Detect which cell encompasses the target text, then output its [x, y] center coordinate. 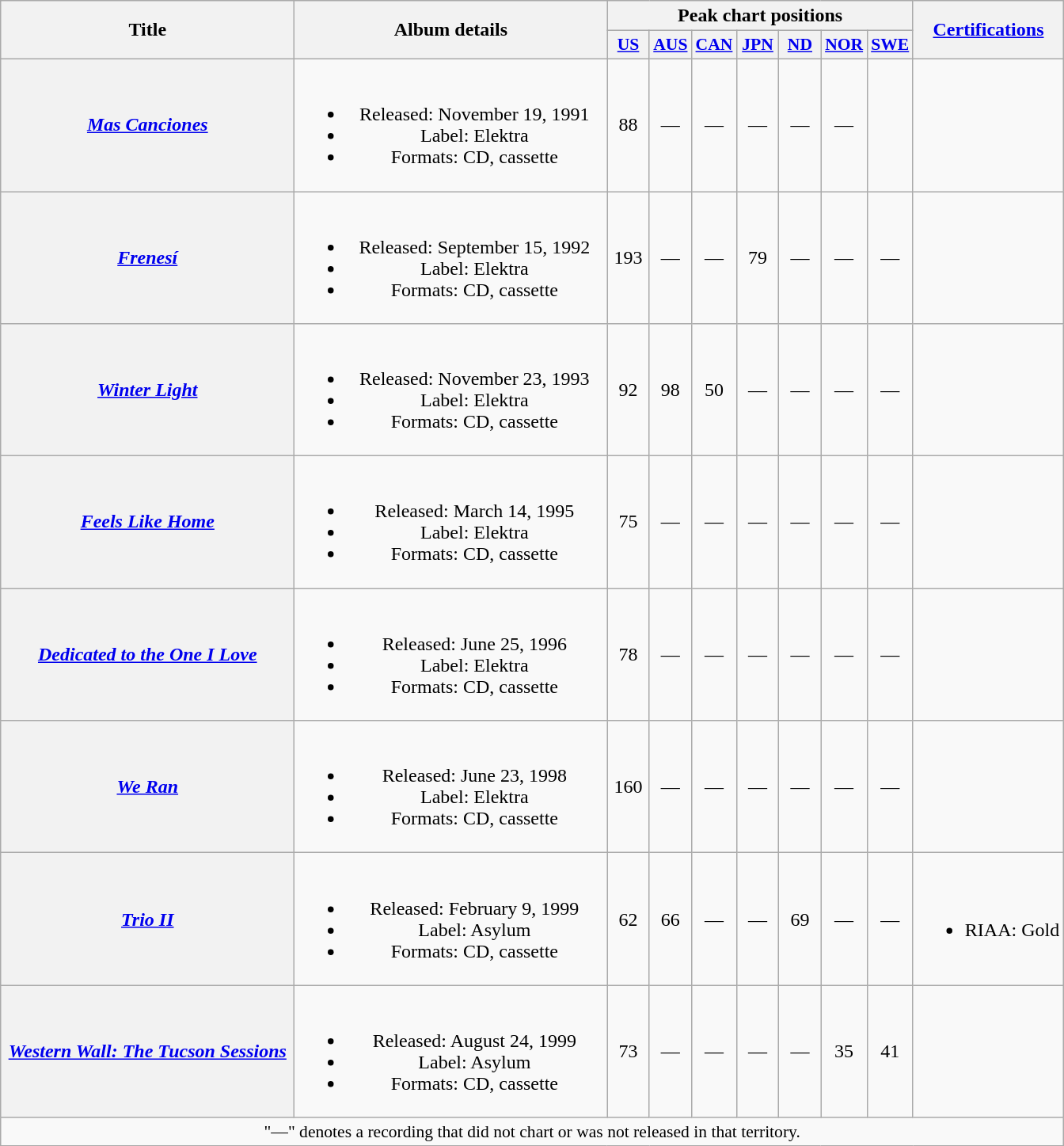
Released: March 14, 1995Label: ElektraFormats: CD, cassette [451, 523]
RIAA: Gold [988, 919]
SWE [890, 45]
Released: August 24, 1999Label: AsylumFormats: CD, cassette [451, 1052]
JPN [757, 45]
Released: November 23, 1993Label: ElektraFormats: CD, cassette [451, 390]
Winter Light [147, 390]
Mas Canciones [147, 125]
AUS [670, 45]
Released: September 15, 1992Label: ElektraFormats: CD, cassette [451, 258]
50 [714, 390]
75 [629, 523]
US [629, 45]
Peak chart positions [760, 16]
160 [629, 787]
Released: June 25, 1996Label: ElektraFormats: CD, cassette [451, 654]
66 [670, 919]
"—" denotes a recording that did not chart or was not released in that territory. [532, 1132]
Released: June 23, 1998Label: ElektraFormats: CD, cassette [451, 787]
NOR [844, 45]
Feels Like Home [147, 523]
79 [757, 258]
Trio II [147, 919]
CAN [714, 45]
73 [629, 1052]
Certifications [988, 30]
193 [629, 258]
Dedicated to the One I Love [147, 654]
Released: November 19, 1991Label: ElektraFormats: CD, cassette [451, 125]
41 [890, 1052]
We Ran [147, 787]
Title [147, 30]
Released: February 9, 1999Label: AsylumFormats: CD, cassette [451, 919]
ND [800, 45]
Frenesí [147, 258]
Album details [451, 30]
98 [670, 390]
69 [800, 919]
62 [629, 919]
92 [629, 390]
35 [844, 1052]
Western Wall: The Tucson Sessions [147, 1052]
78 [629, 654]
88 [629, 125]
